Detect which cell encompasses the target text, then output its [x, y] center coordinate. 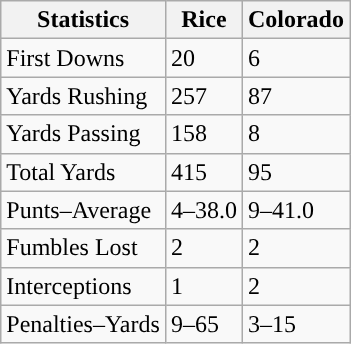
Interceptions [84, 286]
Fumbles Lost [84, 248]
158 [204, 134]
9–65 [204, 324]
257 [204, 96]
Punts–Average [84, 210]
3–15 [296, 324]
4–38.0 [204, 210]
Statistics [84, 20]
20 [204, 58]
Rice [204, 20]
Yards Rushing [84, 96]
First Downs [84, 58]
Total Yards [84, 172]
9–41.0 [296, 210]
Penalties–Yards [84, 324]
8 [296, 134]
415 [204, 172]
Colorado [296, 20]
87 [296, 96]
6 [296, 58]
Yards Passing [84, 134]
1 [204, 286]
95 [296, 172]
